Pinpoint the cell where the given text exists, returning its [X, Y] midpoint coordinate. 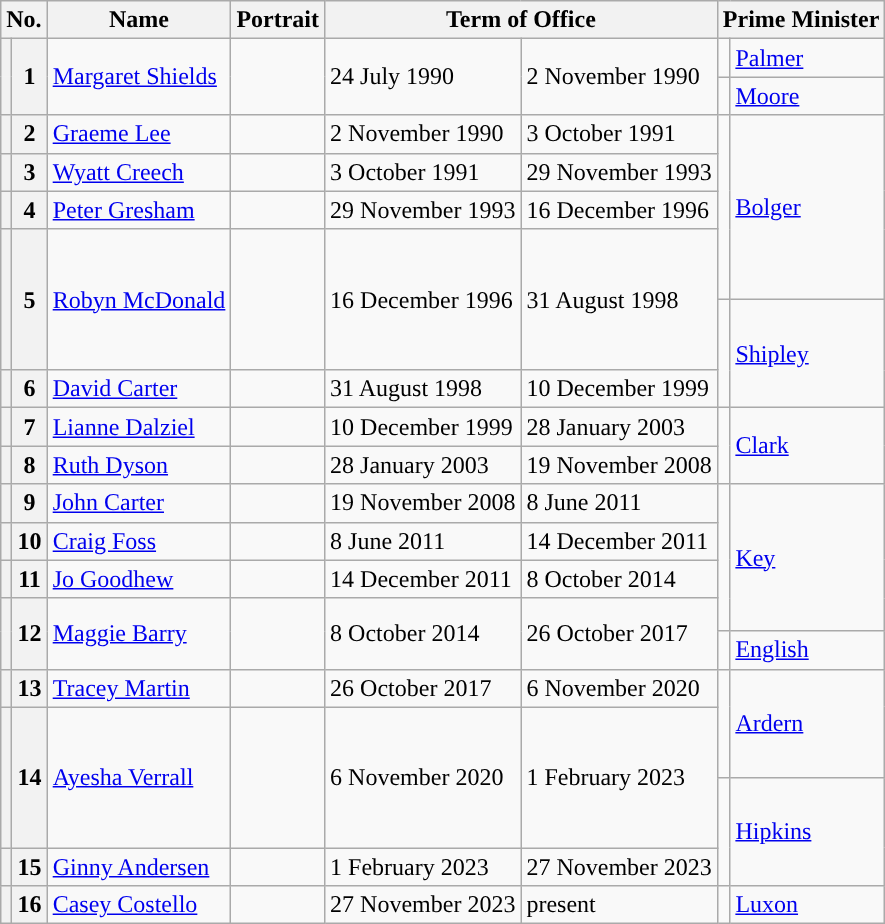
Lianne Dalziel [139, 427]
Moore [808, 96]
Jo Goodhew [139, 579]
1 [30, 77]
8 [30, 465]
Term of Office [522, 20]
16 [30, 905]
Shipley [808, 353]
No. [24, 20]
6 [30, 389]
11 [30, 579]
13 [30, 688]
5 [30, 300]
Key [808, 558]
John Carter [139, 503]
14 [30, 778]
Wyatt Creech [139, 172]
15 [30, 867]
Tracey Martin [139, 688]
12 [30, 634]
Ruth Dyson [139, 465]
Peter Gresham [139, 210]
9 [30, 503]
David Carter [139, 389]
Margaret Shields [139, 77]
7 [30, 427]
English [808, 650]
Ardern [808, 723]
24 July 1990 [423, 77]
Graeme Lee [139, 134]
2 [30, 134]
Portrait [278, 20]
Maggie Barry [139, 634]
Casey Costello [139, 905]
Name [139, 20]
10 [30, 541]
Bolger [808, 207]
Palmer [808, 58]
Luxon [808, 905]
Ayesha Verrall [139, 778]
Ginny Andersen [139, 867]
3 [30, 172]
Prime Minister [801, 20]
Hipkins [808, 831]
Craig Foss [139, 541]
Robyn McDonald [139, 300]
4 [30, 210]
Clark [808, 446]
present [619, 905]
